Return the [x, y] coordinate for the center point of the cell that contains the specified text.  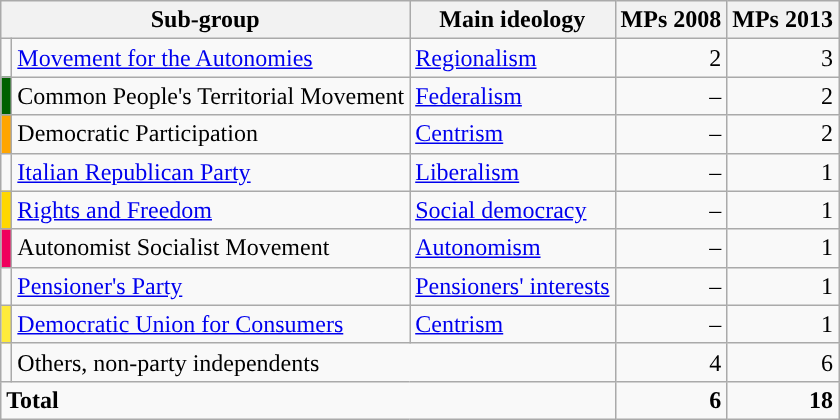
Federalism [512, 96]
Democratic Participation [211, 134]
4 [671, 362]
Italian Republican Party [211, 172]
Others, non-party independents [314, 362]
Pensioner's Party [211, 286]
MPs 2008 [671, 20]
Total [308, 400]
Sub-group [206, 20]
3 [783, 58]
Regionalism [512, 58]
Movement for the Autonomies [211, 58]
Common People's Territorial Movement [211, 96]
MPs 2013 [783, 20]
Liberalism [512, 172]
Democratic Union for Consumers [211, 324]
Main ideology [512, 20]
Pensioners' interests [512, 286]
Autonomism [512, 248]
18 [783, 400]
Rights and Freedom [211, 210]
Social democracy [512, 210]
Autonomist Socialist Movement [211, 248]
